Extract the [X, Y] coordinate from the center of the cell holding the provided text.  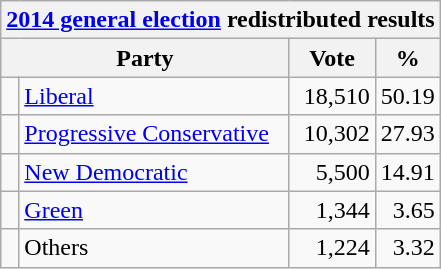
Green [154, 210]
Vote [332, 58]
New Democratic [154, 172]
5,500 [332, 172]
18,510 [332, 96]
Others [154, 248]
27.93 [408, 134]
% [408, 58]
1,344 [332, 210]
3.65 [408, 210]
10,302 [332, 134]
50.19 [408, 96]
3.32 [408, 248]
14.91 [408, 172]
Liberal [154, 96]
1,224 [332, 248]
2014 general election redistributed results [220, 20]
Progressive Conservative [154, 134]
Party [145, 58]
